Scan for the cell matching the given text and deliver its [X, Y] coordinate at center. 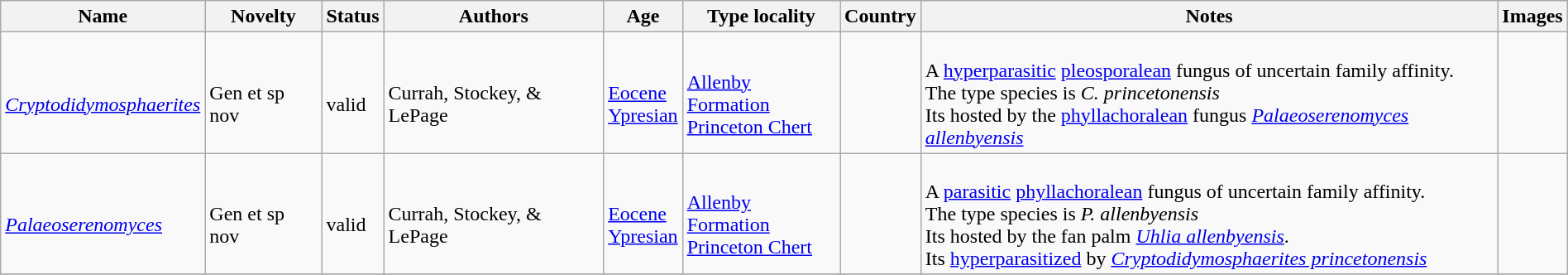
Type locality [761, 17]
Palaeoserenomyces [103, 214]
Age [643, 17]
Status [352, 17]
Authors [494, 17]
Notes [1209, 17]
Cryptodidymosphaerites [103, 93]
Name [103, 17]
Country [881, 17]
Novelty [263, 17]
Images [1532, 17]
